Pinpoint the cell where the given text exists, returning its [X, Y] midpoint coordinate. 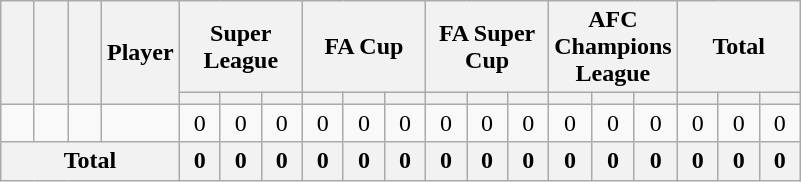
Player [140, 52]
FA Cup [364, 47]
FA Super Cup [488, 47]
AFC Champions League [613, 47]
Super League [240, 47]
